Determine the [x, y] coordinate at the center of the cell enclosing the given text.  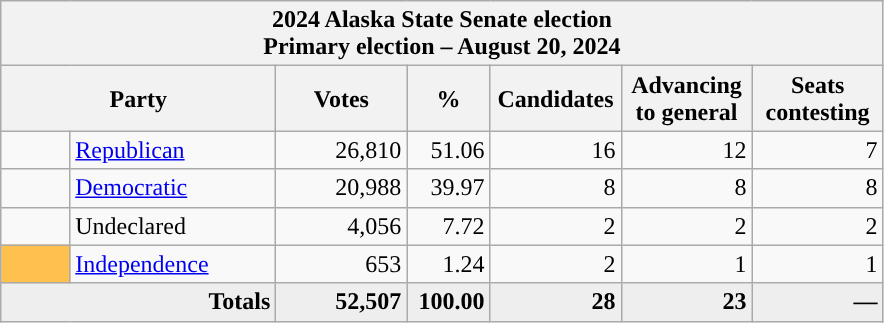
28 [556, 302]
7 [818, 150]
51.06 [448, 150]
Seats contesting [818, 98]
Independence [173, 264]
52,507 [342, 302]
Advancing to general [686, 98]
39.97 [448, 188]
16 [556, 150]
Republican [173, 150]
Totals [138, 302]
2024 Alaska State Senate electionPrimary election – August 20, 2024 [442, 34]
4,056 [342, 226]
Undeclared [173, 226]
100.00 [448, 302]
1.24 [448, 264]
Democratic [173, 188]
Candidates [556, 98]
653 [342, 264]
12 [686, 150]
7.72 [448, 226]
26,810 [342, 150]
20,988 [342, 188]
Votes [342, 98]
% [448, 98]
— [818, 302]
23 [686, 302]
Party [138, 98]
